For the text-containing cell, return its midpoint in [x, y] coordinate format. 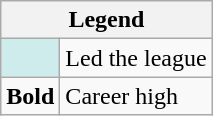
Bold [30, 96]
Career high [136, 96]
Led the league [136, 58]
Legend [106, 20]
